Provide the (x, y) coordinate of the cell's center where the given text is located.  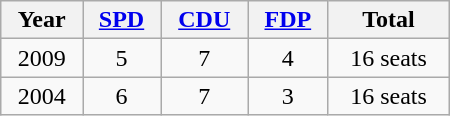
5 (121, 58)
2009 (42, 58)
4 (288, 58)
Year (42, 20)
3 (288, 96)
2004 (42, 96)
FDP (288, 20)
Total (388, 20)
6 (121, 96)
CDU (204, 20)
SPD (121, 20)
